Return (X, Y) of the center of cell containing provided text 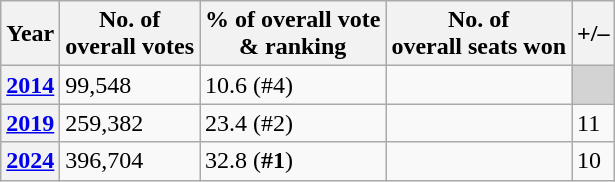
2019 (30, 123)
% of overall vote & ranking (293, 34)
32.8 (#1) (293, 161)
396,704 (130, 161)
259,382 (130, 123)
99,548 (130, 85)
23.4 (#2) (293, 123)
No. ofoverall votes (130, 34)
11 (594, 123)
No. ofoverall seats won (479, 34)
10.6 (#4) (293, 85)
2024 (30, 161)
+/– (594, 34)
Year (30, 34)
10 (594, 161)
2014 (30, 85)
